From the cell containing the given text, extract its center point as [x, y] coordinate. 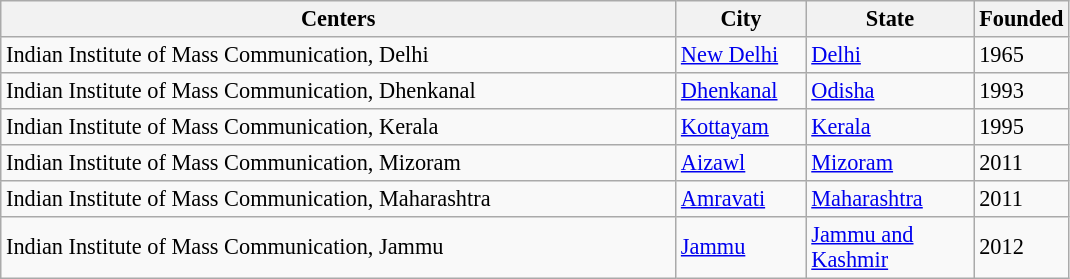
Dhenkanal [741, 90]
1965 [1022, 55]
Delhi [890, 55]
Jammu [741, 246]
Indian Institute of Mass Communication, Jammu [338, 246]
Jammu and Kashmir [890, 246]
Amravati [741, 198]
2012 [1022, 246]
Kerala [890, 126]
Mizoram [890, 162]
New Delhi [741, 55]
City [741, 19]
Indian Institute of Mass Communication, Maharashtra [338, 198]
1993 [1022, 90]
Indian Institute of Mass Communication, Kerala [338, 126]
Odisha [890, 90]
Founded [1022, 19]
Indian Institute of Mass Communication, Dhenkanal [338, 90]
1995 [1022, 126]
Kottayam [741, 126]
State [890, 19]
Indian Institute of Mass Communication, Delhi [338, 55]
Maharashtra [890, 198]
Aizawl [741, 162]
Indian Institute of Mass Communication, Mizoram [338, 162]
Centers [338, 19]
